Find where the given text appears and provide that cell's center as [x, y] coordinate. 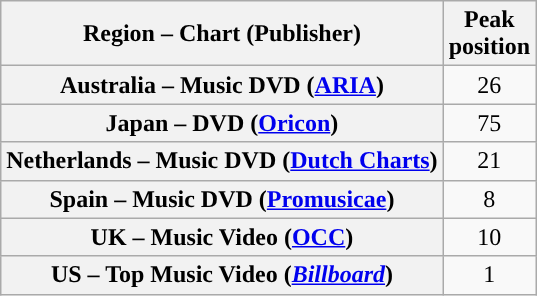
10 [489, 237]
Australia – Music DVD (ARIA) [222, 85]
1 [489, 275]
Japan – DVD (Oricon) [222, 123]
Peakposition [489, 34]
Region – Chart (Publisher) [222, 34]
75 [489, 123]
UK – Music Video (OCC) [222, 237]
21 [489, 161]
26 [489, 85]
Spain – Music DVD (Promusicae) [222, 199]
8 [489, 199]
Netherlands – Music DVD (Dutch Charts) [222, 161]
US – Top Music Video (Billboard) [222, 275]
